Return the (x, y) coordinate for the center point of the cell that contains the specified text.  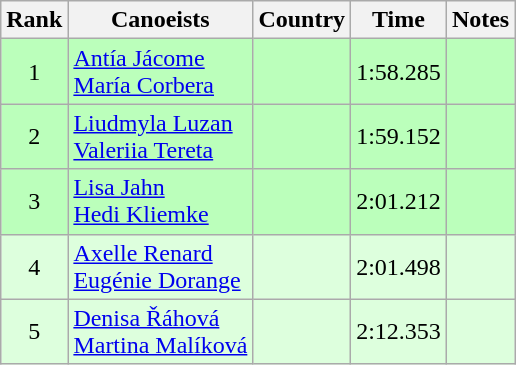
1:59.152 (399, 136)
2 (34, 136)
Canoeists (160, 20)
2:12.353 (399, 332)
Notes (480, 20)
Rank (34, 20)
Liudmyla LuzanValeriia Tereta (160, 136)
4 (34, 266)
Time (399, 20)
Country (302, 20)
1:58.285 (399, 72)
Denisa ŘáhováMartina Malíková (160, 332)
2:01.498 (399, 266)
2:01.212 (399, 202)
5 (34, 332)
1 (34, 72)
3 (34, 202)
Antía JácomeMaría Corbera (160, 72)
Axelle RenardEugénie Dorange (160, 266)
Lisa JahnHedi Kliemke (160, 202)
